Output the (X, Y) coordinate of the center of the cell containing the given text.  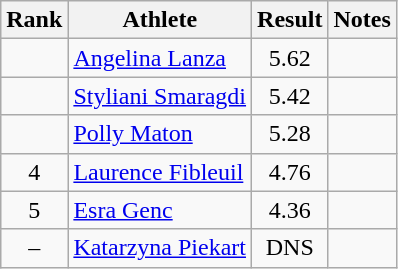
4.36 (290, 210)
– (34, 248)
Katarzyna Piekart (160, 248)
Polly Maton (160, 134)
4 (34, 172)
Angelina Lanza (160, 58)
Athlete (160, 20)
Laurence Fibleuil (160, 172)
5.42 (290, 96)
4.76 (290, 172)
DNS (290, 248)
Notes (362, 20)
Result (290, 20)
Rank (34, 20)
Esra Genc (160, 210)
Styliani Smaragdi (160, 96)
5 (34, 210)
5.62 (290, 58)
5.28 (290, 134)
